Return [X, Y] of the center of cell containing provided text 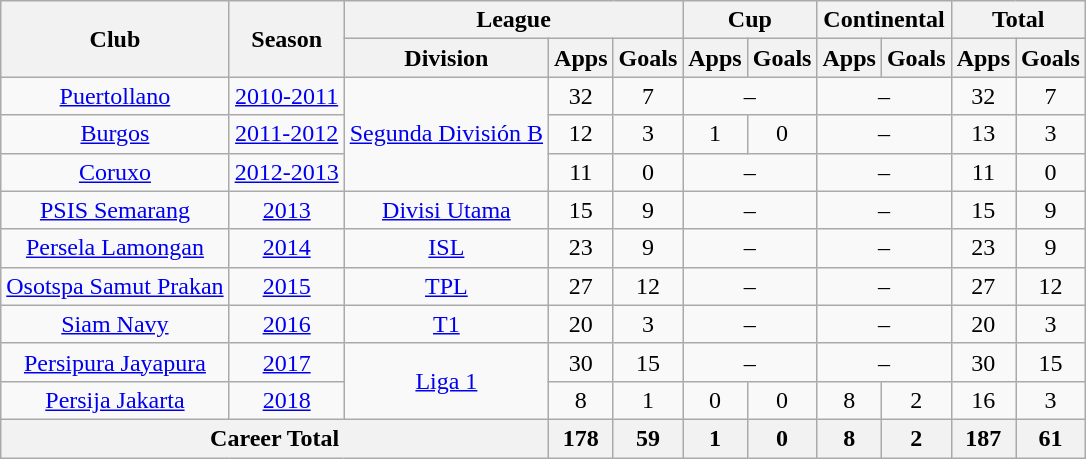
Coruxo [115, 172]
Liga 1 [446, 381]
Segunda División B [446, 134]
2010-2011 [286, 96]
2016 [286, 324]
Persija Jakarta [115, 400]
Burgos [115, 134]
Career Total [275, 438]
2017 [286, 362]
PSIS Semarang [115, 210]
Siam Navy [115, 324]
2011-2012 [286, 134]
2015 [286, 286]
178 [581, 438]
61 [1051, 438]
2014 [286, 248]
League [514, 20]
TPL [446, 286]
2012-2013 [286, 172]
Season [286, 39]
Osotspa Samut Prakan [115, 286]
13 [983, 134]
T1 [446, 324]
59 [648, 438]
2018 [286, 400]
Puertollano [115, 96]
Divisi Utama [446, 210]
187 [983, 438]
Division [446, 58]
ISL [446, 248]
Total [1018, 20]
Continental [884, 20]
Persela Lamongan [115, 248]
Persipura Jayapura [115, 362]
Cup [750, 20]
16 [983, 400]
Club [115, 39]
2013 [286, 210]
